Output the (X, Y) coordinate of the center of the cell containing the given text.  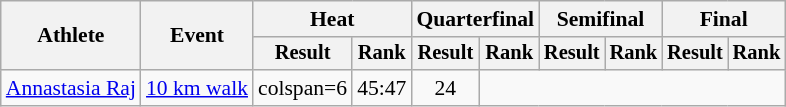
10 km walk (197, 88)
Heat (332, 19)
45:47 (382, 88)
colspan=6 (302, 88)
Annastasia Raj (71, 88)
Final (724, 19)
Quarterfinal (475, 19)
Athlete (71, 36)
Event (197, 36)
Semifinal (600, 19)
24 (445, 88)
